Search for the cell housing the specified text and yield its (x, y) center coordinate. 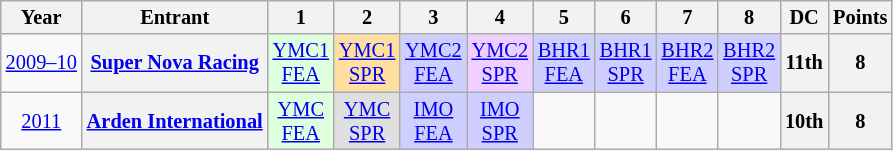
DC (804, 17)
YMC1FEA (301, 63)
Entrant (175, 17)
YMCSPR (367, 121)
YMCFEA (301, 121)
11th (804, 63)
BHR1FEA (564, 63)
IMOSPR (500, 121)
3 (433, 17)
2 (367, 17)
BHR2FEA (687, 63)
BHR2SPR (749, 63)
BHR1SPR (626, 63)
Year (42, 17)
YMC2FEA (433, 63)
6 (626, 17)
1 (301, 17)
YMC2SPR (500, 63)
Arden International (175, 121)
4 (500, 17)
10th (804, 121)
IMOFEA (433, 121)
2009–10 (42, 63)
7 (687, 17)
5 (564, 17)
2011 (42, 121)
Super Nova Racing (175, 63)
Points (860, 17)
YMC1SPR (367, 63)
